Return [X, Y] of the center of cell containing provided text 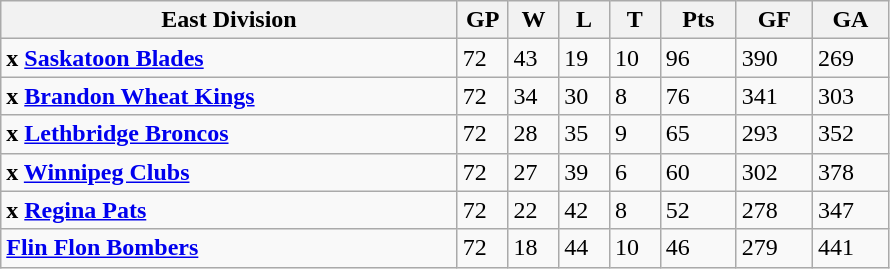
GP [482, 20]
9 [634, 134]
269 [850, 58]
352 [850, 134]
303 [850, 96]
43 [534, 58]
27 [534, 172]
x Regina Pats [230, 210]
42 [584, 210]
52 [698, 210]
19 [584, 58]
6 [634, 172]
18 [534, 248]
x Winnipeg Clubs [230, 172]
39 [584, 172]
302 [774, 172]
GA [850, 20]
96 [698, 58]
x Brandon Wheat Kings [230, 96]
T [634, 20]
278 [774, 210]
28 [534, 134]
76 [698, 96]
L [584, 20]
22 [534, 210]
279 [774, 248]
30 [584, 96]
GF [774, 20]
390 [774, 58]
46 [698, 248]
347 [850, 210]
34 [534, 96]
W [534, 20]
60 [698, 172]
293 [774, 134]
x Lethbridge Broncos [230, 134]
Pts [698, 20]
44 [584, 248]
35 [584, 134]
378 [850, 172]
441 [850, 248]
East Division [230, 20]
x Saskatoon Blades [230, 58]
65 [698, 134]
341 [774, 96]
Flin Flon Bombers [230, 248]
